Search for the cell housing the specified text and yield its (x, y) center coordinate. 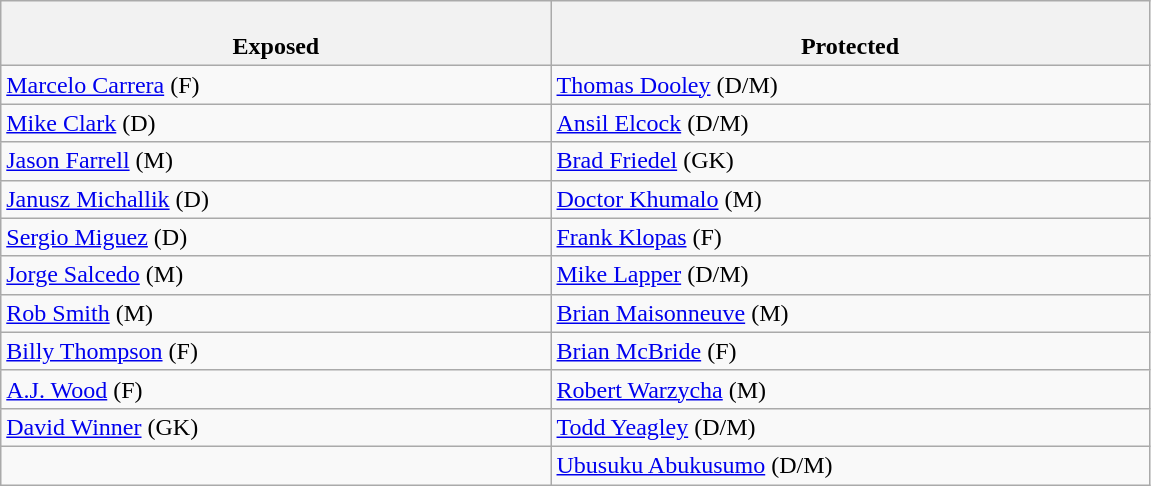
Brad Friedel (GK) (850, 161)
Thomas Dooley (D/M) (850, 85)
Brian Maisonneuve (M) (850, 313)
Janusz Michallik (D) (276, 199)
Sergio Miguez (D) (276, 237)
Exposed (276, 34)
Billy Thompson (F) (276, 351)
David Winner (GK) (276, 427)
Jorge Salcedo (M) (276, 275)
Robert Warzycha (M) (850, 389)
Mike Lapper (D/M) (850, 275)
Marcelo Carrera (F) (276, 85)
A.J. Wood (F) (276, 389)
Ubusuku Abukusumo (D/M) (850, 465)
Rob Smith (M) (276, 313)
Mike Clark (D) (276, 123)
Doctor Khumalo (M) (850, 199)
Todd Yeagley (D/M) (850, 427)
Jason Farrell (M) (276, 161)
Brian McBride (F) (850, 351)
Protected (850, 34)
Ansil Elcock (D/M) (850, 123)
Frank Klopas (F) (850, 237)
